Capture the cell that displays the provided text and extract its (x, y) central coordinate. 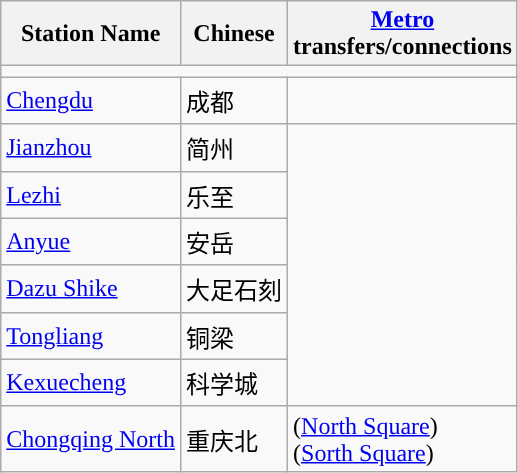
Lezhi (91, 194)
Metrotransfers/connections (403, 34)
Tongliang (91, 336)
Jianzhou (91, 148)
大足石刻 (234, 288)
重庆北 (234, 438)
铜梁 (234, 336)
Chongqing North (91, 438)
科学城 (234, 382)
Dazu Shike (91, 288)
Kexuecheng (91, 382)
(North Square) (Sorth Square) (403, 438)
成都 (234, 100)
Anyue (91, 242)
Chengdu (91, 100)
简州 (234, 148)
Station Name (91, 34)
Chinese (234, 34)
安岳 (234, 242)
乐至 (234, 194)
